Output the [x, y] coordinate of the center of the cell containing the given text.  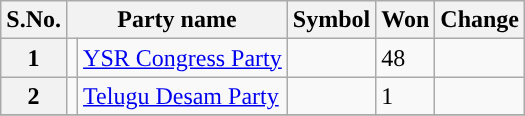
Won [406, 20]
S.No. [34, 20]
Symbol [331, 20]
YSR Congress Party [183, 58]
Change [480, 20]
Party name [176, 20]
48 [406, 58]
Telugu Desam Party [183, 96]
2 [34, 96]
